Output the (x, y) coordinate of the center of the cell containing the given text.  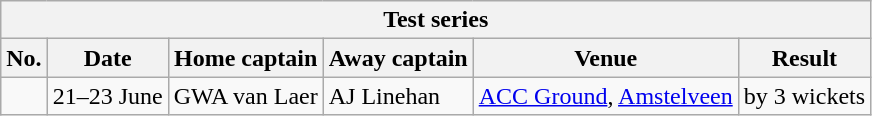
ACC Ground, Amstelveen (606, 96)
Test series (436, 20)
AJ Linehan (398, 96)
Away captain (398, 58)
by 3 wickets (804, 96)
21–23 June (108, 96)
Home captain (246, 58)
GWA van Laer (246, 96)
Venue (606, 58)
Date (108, 58)
Result (804, 58)
No. (24, 58)
